Scan for the cell matching the given text and deliver its [X, Y] coordinate at center. 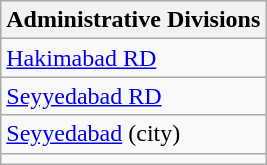
Administrative Divisions [134, 20]
Hakimabad RD [134, 58]
Seyyedabad (city) [134, 134]
Seyyedabad RD [134, 96]
